Pinpoint the cell where the given text exists, returning its [X, Y] midpoint coordinate. 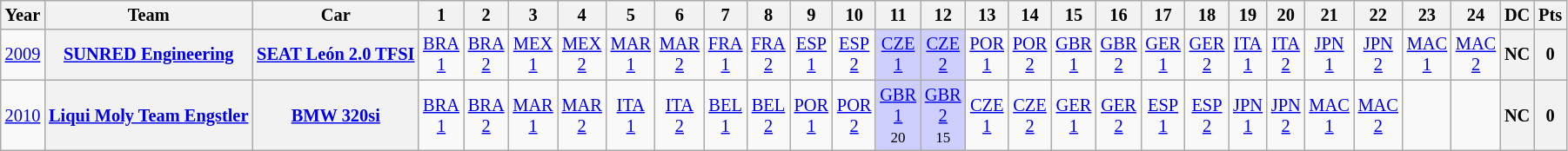
Pts [1551, 15]
13 [987, 15]
11 [898, 15]
18 [1207, 15]
MEX1 [533, 55]
22 [1378, 15]
4 [582, 15]
2 [486, 15]
Team [148, 15]
24 [1476, 15]
GBR2 [1119, 55]
1 [441, 15]
8 [767, 15]
SUNRED Engineering [148, 55]
BEL1 [726, 115]
20 [1286, 15]
BEL2 [767, 115]
7 [726, 15]
Year [23, 15]
9 [811, 15]
23 [1427, 15]
2010 [23, 115]
17 [1163, 15]
MEX2 [582, 55]
14 [1030, 15]
Liqui Moly Team Engstler [148, 115]
FRA1 [726, 55]
GBR1 [1074, 55]
16 [1119, 15]
10 [854, 15]
21 [1330, 15]
GBR120 [898, 115]
3 [533, 15]
5 [631, 15]
6 [680, 15]
GBR215 [943, 115]
2009 [23, 55]
Car [336, 15]
BMW 320si [336, 115]
DC [1518, 15]
15 [1074, 15]
SEAT León 2.0 TFSI [336, 55]
19 [1248, 15]
12 [943, 15]
FRA2 [767, 55]
